Find where the given text appears and provide that cell's center as (x, y) coordinate. 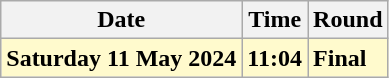
Saturday 11 May 2024 (122, 58)
Round (348, 20)
Final (348, 58)
Date (122, 20)
11:04 (275, 58)
Time (275, 20)
